Search for the cell housing the specified text and yield its (X, Y) center coordinate. 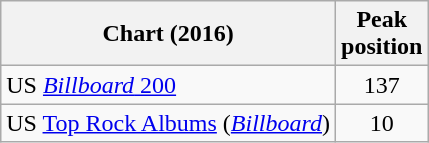
137 (382, 85)
US Top Rock Albums (Billboard) (168, 123)
US Billboard 200 (168, 85)
Chart (2016) (168, 34)
Peakposition (382, 34)
10 (382, 123)
